For the text-containing cell, return its midpoint in (X, Y) coordinate format. 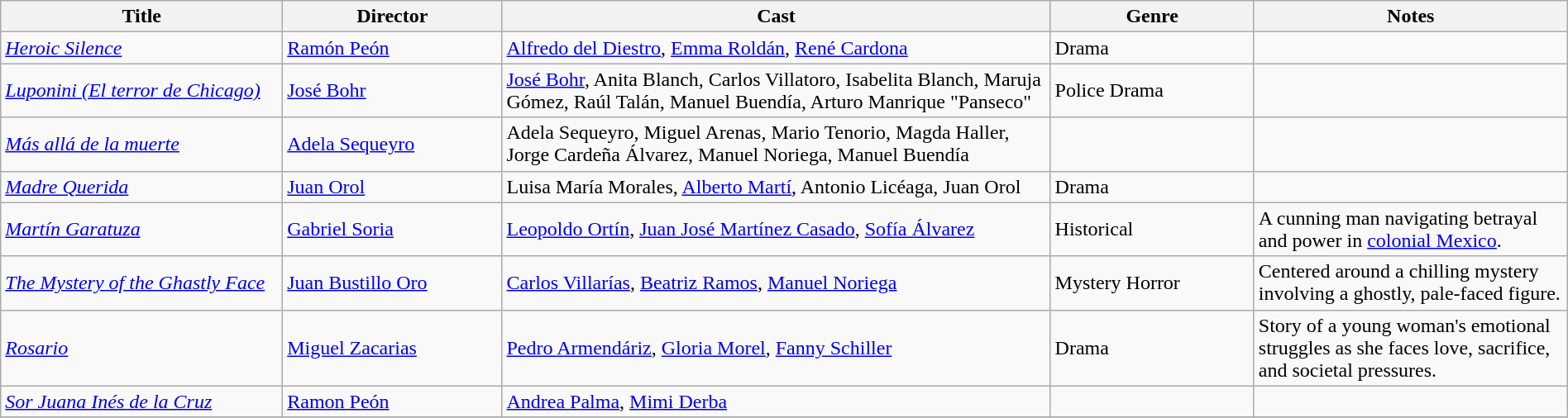
Notes (1411, 17)
Martín Garatuza (142, 230)
Adela Sequeyro (392, 144)
Sor Juana Inés de la Cruz (142, 401)
Centered around a chilling mystery involving a ghostly, pale-faced figure. (1411, 283)
Luponini (El terror de Chicago) (142, 91)
Historical (1152, 230)
Juan Bustillo Oro (392, 283)
Genre (1152, 17)
Carlos Villarías, Beatriz Ramos, Manuel Noriega (776, 283)
Cast (776, 17)
Gabriel Soria (392, 230)
Andrea Palma, Mimi Derba (776, 401)
Ramon Peón (392, 401)
The Mystery of the Ghastly Face (142, 283)
A cunning man navigating betrayal and power in colonial Mexico. (1411, 230)
Adela Sequeyro, Miguel Arenas, Mario Tenorio, Magda Haller, Jorge Cardeña Álvarez, Manuel Noriega, Manuel Buendía (776, 144)
Más allá de la muerte (142, 144)
Alfredo del Diestro, Emma Roldán, René Cardona (776, 48)
Story of a young woman's emotional struggles as she faces love, sacrifice, and societal pressures. (1411, 348)
Director (392, 17)
Rosario (142, 348)
Ramón Peón (392, 48)
Heroic Silence (142, 48)
Mystery Horror (1152, 283)
Leopoldo Ortín, Juan José Martínez Casado, Sofía Álvarez (776, 230)
Police Drama (1152, 91)
José Bohr, Anita Blanch, Carlos Villatoro, Isabelita Blanch, Maruja Gómez, Raúl Talán, Manuel Buendía, Arturo Manrique "Panseco" (776, 91)
Title (142, 17)
Juan Orol (392, 187)
Pedro Armendáriz, Gloria Morel, Fanny Schiller (776, 348)
Miguel Zacarias (392, 348)
Madre Querida (142, 187)
José Bohr (392, 91)
Luisa María Morales, Alberto Martí, Antonio Licéaga, Juan Orol (776, 187)
